Detect which cell encompasses the target text, then output its [X, Y] center coordinate. 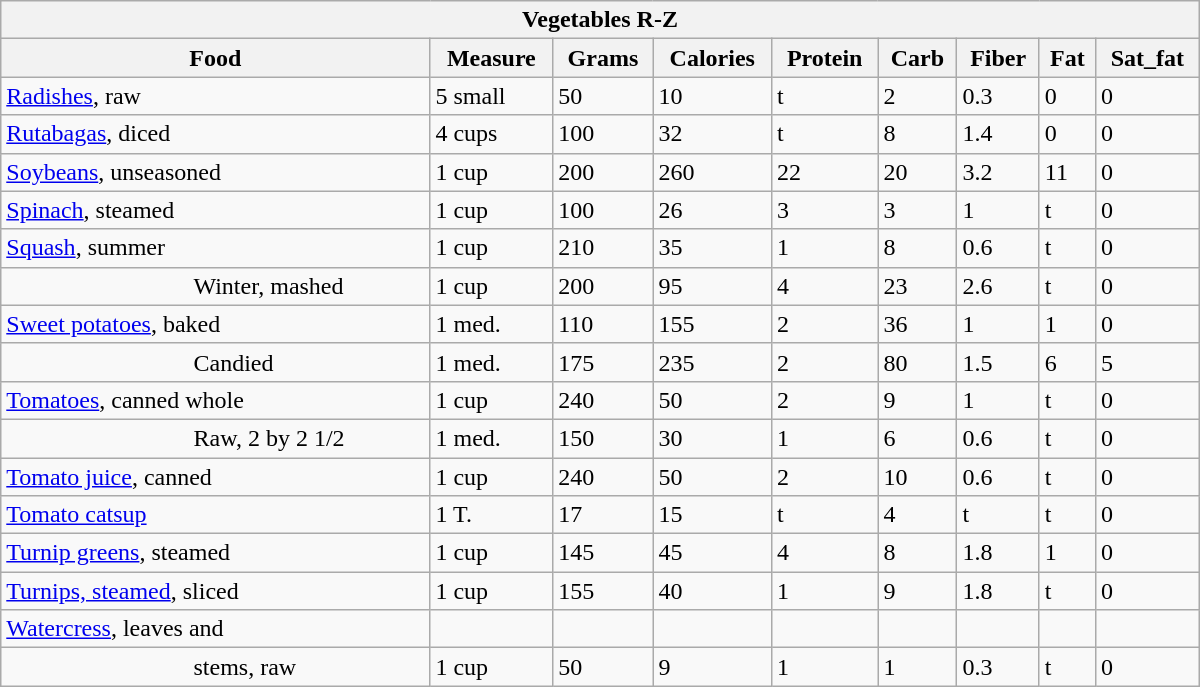
Grams [603, 58]
80 [918, 362]
Tomato juice, canned [216, 477]
Radishes, raw [216, 96]
36 [918, 324]
11 [1067, 172]
95 [712, 286]
Squash, summer [216, 248]
Fat [1067, 58]
1.4 [998, 134]
175 [603, 362]
235 [712, 362]
Turnip greens, steamed [216, 553]
5 small [492, 96]
4 cups [492, 134]
110 [603, 324]
Sat_fat [1147, 58]
Vegetables R-Z [600, 20]
Soybeans, unseasoned [216, 172]
Candied [216, 362]
32 [712, 134]
Sweet potatoes, baked [216, 324]
45 [712, 553]
1.5 [998, 362]
23 [918, 286]
Protein [824, 58]
2.6 [998, 286]
Turnips, steamed, sliced [216, 591]
Raw, 2 by 2 1/2 [216, 438]
Carb [918, 58]
Tomato catsup [216, 515]
Tomatoes, canned whole [216, 400]
Calories [712, 58]
210 [603, 248]
Measure [492, 58]
20 [918, 172]
1 T. [492, 515]
Spinach, steamed [216, 210]
5 [1147, 362]
150 [603, 438]
3.2 [998, 172]
Watercress, leaves and [216, 629]
Fiber [998, 58]
22 [824, 172]
15 [712, 515]
17 [603, 515]
40 [712, 591]
Food [216, 58]
Winter, mashed [216, 286]
stems, raw [216, 667]
145 [603, 553]
Rutabagas, diced [216, 134]
30 [712, 438]
26 [712, 210]
35 [712, 248]
260 [712, 172]
